Identify which cell holds the provided text, then report its [x, y] central coordinate. 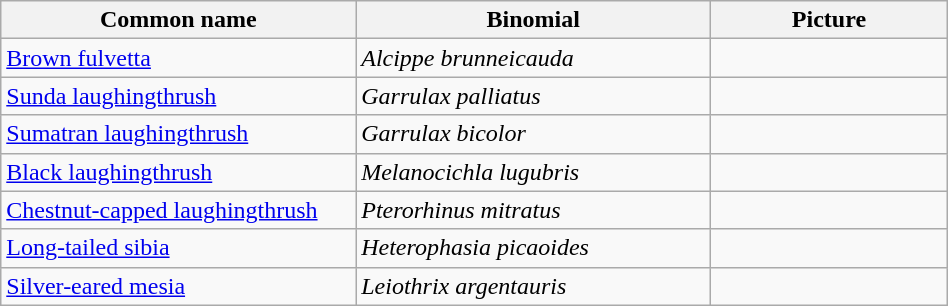
Silver-eared mesia [178, 286]
Melanocichla lugubris [534, 172]
Picture [830, 20]
Heterophasia picaoides [534, 248]
Long-tailed sibia [178, 248]
Common name [178, 20]
Alcippe brunneicauda [534, 58]
Brown fulvetta [178, 58]
Garrulax bicolor [534, 134]
Sumatran laughingthrush [178, 134]
Pterorhinus mitratus [534, 210]
Chestnut-capped laughingthrush [178, 210]
Leiothrix argentauris [534, 286]
Sunda laughingthrush [178, 96]
Garrulax palliatus [534, 96]
Black laughingthrush [178, 172]
Binomial [534, 20]
